Determine the [X, Y] coordinate at the center of the cell enclosing the given text.  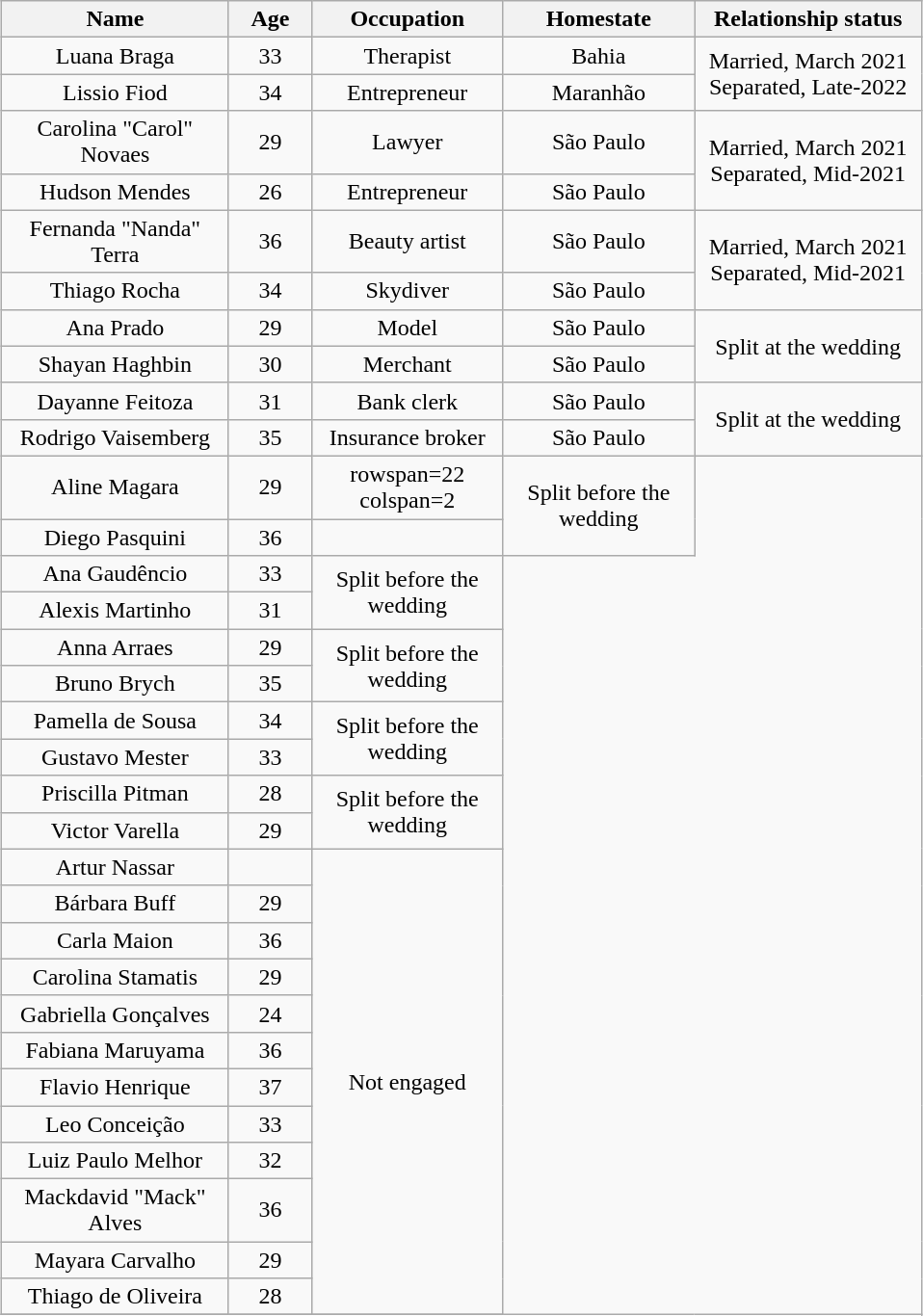
rowspan=22 colspan=2 [407, 487]
Bárbara Buff [115, 904]
Victor Varella [115, 830]
Mayara Carvalho [115, 1260]
Priscilla Pitman [115, 794]
Gabriella Gonçalves [115, 1013]
Carolina Stamatis [115, 977]
Occupation [407, 19]
Beauty artist [407, 241]
Leo Conceição [115, 1124]
Bruno Brych [115, 684]
Shayan Haghbin [115, 364]
Ana Prado [115, 328]
Alexis Martinho [115, 611]
Age [270, 19]
Fernanda "Nanda" Terra [115, 241]
Insurance broker [407, 437]
Mackdavid "Mack" Alves [115, 1210]
Diego Pasquini [115, 537]
32 [270, 1161]
Model [407, 328]
24 [270, 1013]
Bahia [599, 56]
Thiago de Oliveira [115, 1297]
Anna Arraes [115, 647]
Luana Braga [115, 56]
Pamella de Sousa [115, 721]
Hudson Mendes [115, 192]
Luiz Paulo Melhor [115, 1161]
Thiago Rocha [115, 291]
Gustavo Mester [115, 757]
Ana Gaudêncio [115, 574]
Lissio Fiod [115, 92]
Not engaged [407, 1082]
Married, March 2021Separated, Late-2022 [808, 74]
Artur Nassar [115, 867]
Aline Magara [115, 487]
Flavio Henrique [115, 1087]
Fabiana Maruyama [115, 1050]
Lawyer [407, 143]
30 [270, 364]
Skydiver [407, 291]
Rodrigo Vaisemberg [115, 437]
37 [270, 1087]
Homestate [599, 19]
Merchant [407, 364]
Carla Maion [115, 940]
Maranhão [599, 92]
Bank clerk [407, 401]
Therapist [407, 56]
Name [115, 19]
26 [270, 192]
Carolina "Carol" Novaes [115, 143]
Dayanne Feitoza [115, 401]
Relationship status [808, 19]
